For the text-containing cell, return its midpoint in [X, Y] coordinate format. 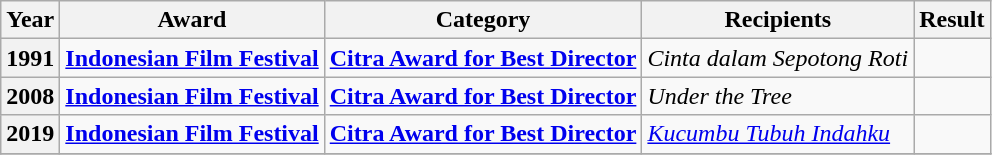
2019 [30, 134]
Year [30, 20]
1991 [30, 58]
Recipients [778, 20]
Under the Tree [778, 96]
Result [952, 20]
Award [192, 20]
Kucumbu Tubuh Indahku [778, 134]
2008 [30, 96]
Cinta dalam Sepotong Roti [778, 58]
Category [483, 20]
